Find where the given text appears and provide that cell's center as [x, y] coordinate. 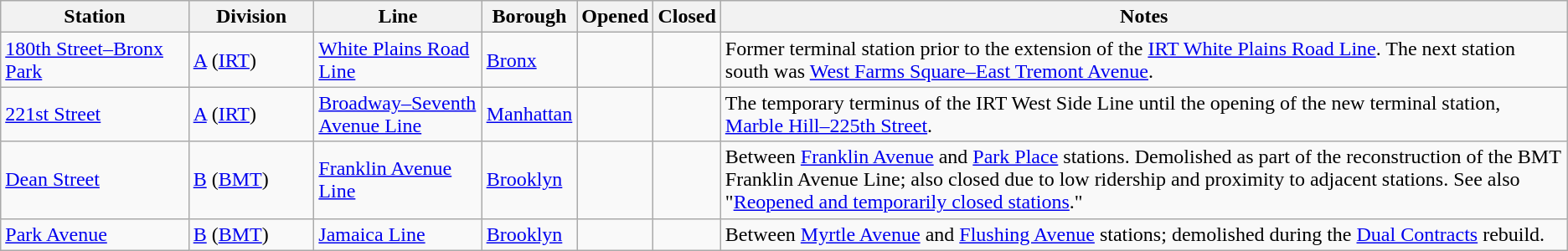
Station [95, 17]
Dean Street [95, 180]
Line [398, 17]
Borough [529, 17]
Former terminal station prior to the extension of the IRT White Plains Road Line. The next station south was West Farms Square–East Tremont Avenue. [1144, 60]
Division [251, 17]
Park Avenue [95, 234]
180th Street–Bronx Park [95, 60]
Manhattan [529, 114]
Opened [615, 17]
Between Myrtle Avenue and Flushing Avenue stations; demolished during the Dual Contracts rebuild. [1144, 234]
Jamaica Line [398, 234]
Closed [687, 17]
Franklin Avenue Line [398, 180]
Broadway–Seventh Avenue Line [398, 114]
The temporary terminus of the IRT West Side Line until the opening of the new terminal station, Marble Hill–225th Street. [1144, 114]
Notes [1144, 17]
221st Street [95, 114]
Bronx [529, 60]
White Plains Road Line [398, 60]
